Extract the (X, Y) coordinate from the center of the cell holding the provided text.  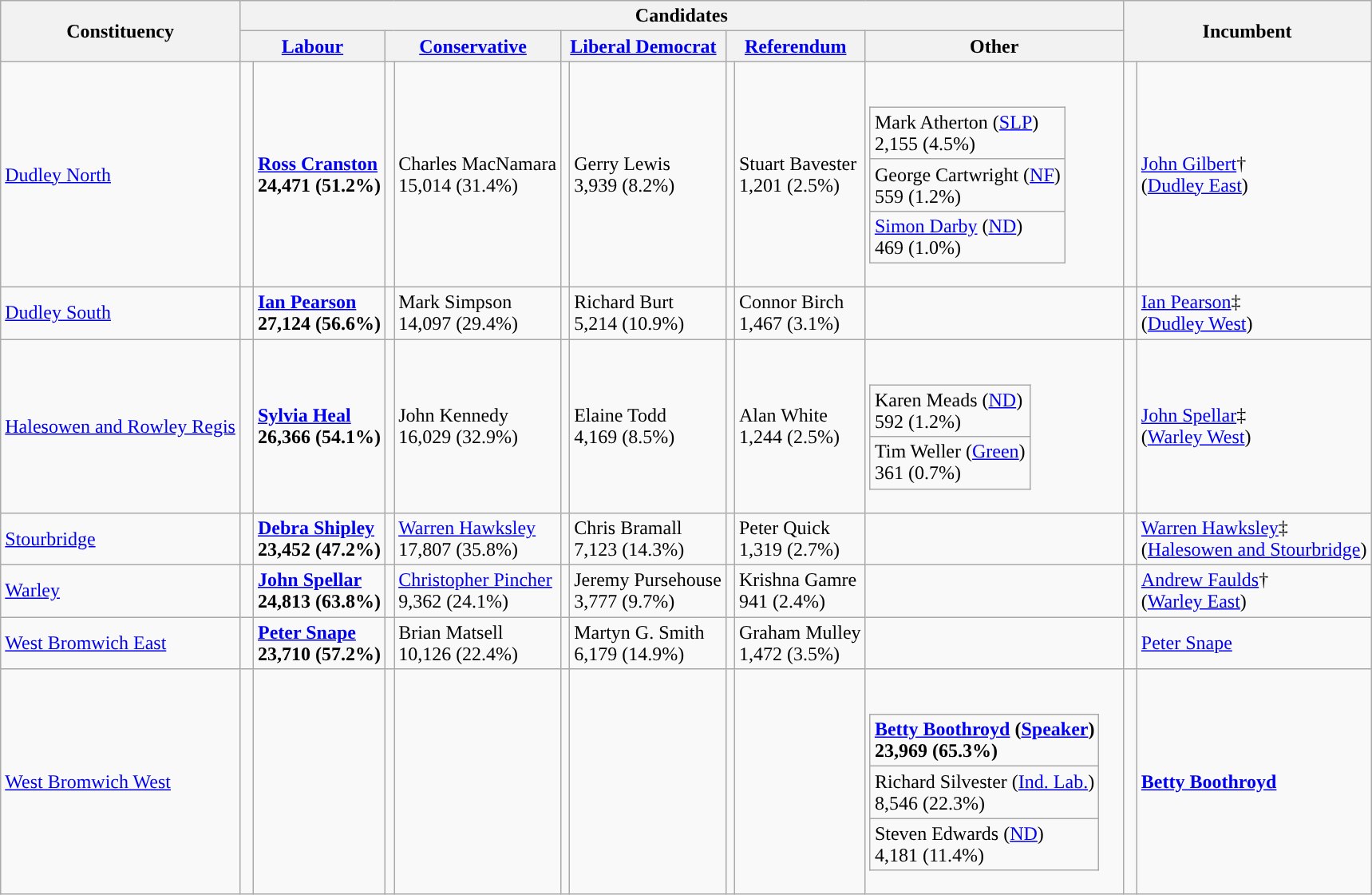
Mark Atherton (SLP)2,155 (4.5%) (967, 133)
Liberal Democrat (643, 46)
Richard Burt5,214 (10.9%) (648, 313)
Richard Silvester (Ind. Lab.)8,546 (22.3%) (985, 792)
Tim Weller (Green)361 (0.7%) (950, 463)
Ian Pearson‡(Dudley West) (1254, 313)
Jeremy Pursehouse3,777 (9.7%) (648, 591)
Betty Boothroyd (Speaker)23,969 (65.3%) Richard Silvester (Ind. Lab.)8,546 (22.3%) Steven Edwards (ND)4,181 (11.4%) (994, 782)
John Spellar‡(Warley West) (1254, 426)
Dudley North (121, 174)
Other (994, 46)
Krishna Gamre941 (2.4%) (800, 591)
Mark Simpson14,097 (29.4%) (477, 313)
John Gilbert†(Dudley East) (1254, 174)
Incumbent (1247, 31)
Peter Quick1,319 (2.7%) (800, 538)
Gerry Lewis3,939 (8.2%) (648, 174)
Debra Shipley23,452 (47.2%) (319, 538)
Steven Edwards (ND)4,181 (11.4%) (985, 845)
Peter Snape23,710 (57.2%) (319, 642)
Stourbridge (121, 538)
Candidates (682, 16)
Andrew Faulds†(Warley East) (1254, 591)
Warren Hawksley17,807 (35.8%) (477, 538)
Conservative (473, 46)
Ross Cranston24,471 (51.2%) (319, 174)
Betty Boothroyd (1254, 782)
Constituency (121, 31)
Elaine Todd4,169 (8.5%) (648, 426)
Sylvia Heal26,366 (54.1%) (319, 426)
West Bromwich East (121, 642)
Brian Matsell10,126 (22.4%) (477, 642)
Alan White1,244 (2.5%) (800, 426)
Betty Boothroyd (Speaker)23,969 (65.3%) (985, 741)
Warley (121, 591)
Christopher Pincher9,362 (24.1%) (477, 591)
John Kennedy16,029 (32.9%) (477, 426)
Martyn G. Smith6,179 (14.9%) (648, 642)
Connor Birch1,467 (3.1%) (800, 313)
Labour (312, 46)
Peter Snape (1254, 642)
Graham Mulley1,472 (3.5%) (800, 642)
Warren Hawksley‡(Halesowen and Stourbridge) (1254, 538)
Mark Atherton (SLP)2,155 (4.5%) George Cartwright (NF)559 (1.2%) Simon Darby (ND)469 (1.0%) (994, 174)
Dudley South (121, 313)
Karen Meads (ND)592 (1.2%) Tim Weller (Green)361 (0.7%) (994, 426)
West Bromwich West (121, 782)
Referendum (795, 46)
Ian Pearson27,124 (56.6%) (319, 313)
Halesowen and Rowley Regis (121, 426)
Charles MacNamara15,014 (31.4%) (477, 174)
John Spellar24,813 (63.8%) (319, 591)
Chris Bramall7,123 (14.3%) (648, 538)
Stuart Bavester1,201 (2.5%) (800, 174)
George Cartwright (NF)559 (1.2%) (967, 185)
Simon Darby (ND)469 (1.0%) (967, 236)
Karen Meads (ND)592 (1.2%) (950, 410)
